Scan for the cell matching the given text and deliver its [X, Y] coordinate at center. 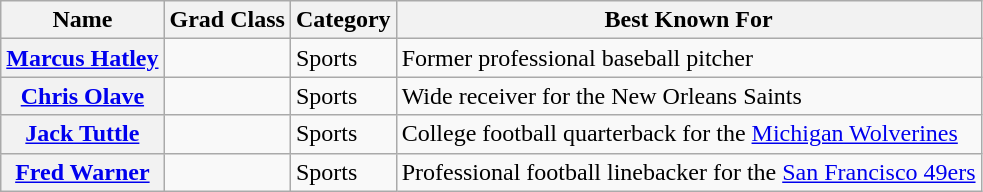
Category [343, 20]
Professional football linebacker for the San Francisco 49ers [688, 172]
Best Known For [688, 20]
Grad Class [227, 20]
Chris Olave [82, 96]
Wide receiver for the New Orleans Saints [688, 96]
Marcus Hatley [82, 58]
Jack Tuttle [82, 134]
Name [82, 20]
Fred Warner [82, 172]
Former professional baseball pitcher [688, 58]
College football quarterback for the Michigan Wolverines [688, 134]
